Search for the cell housing the specified text and yield its [X, Y] center coordinate. 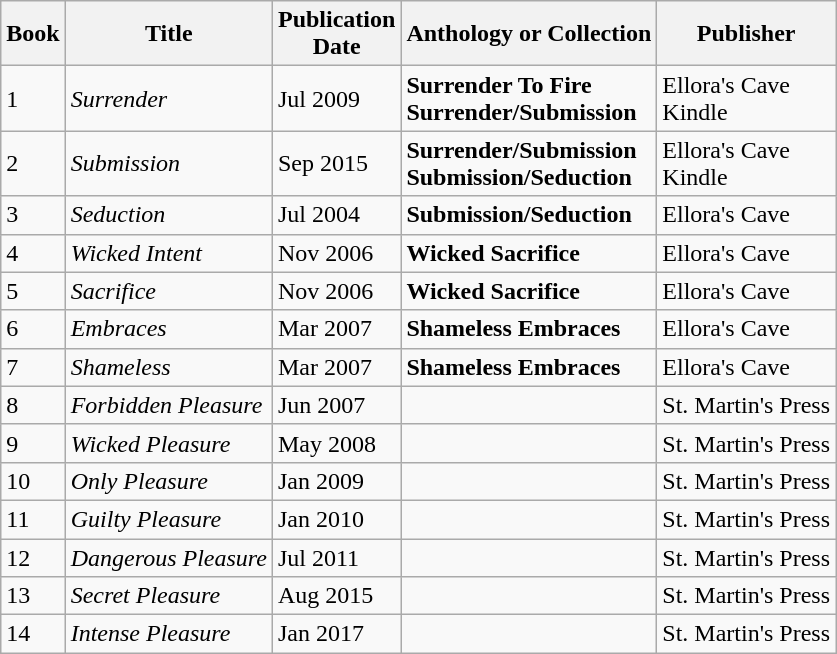
Dangerous Pleasure [168, 557]
Wicked Intent [168, 253]
9 [33, 443]
7 [33, 367]
Jul 2009 [336, 98]
Submission [168, 164]
May 2008 [336, 443]
Book [33, 34]
Sep 2015 [336, 164]
3 [33, 215]
Surrender [168, 98]
Jun 2007 [336, 405]
Submission/Seduction [529, 215]
Wicked Pleasure [168, 443]
4 [33, 253]
PublicationDate [336, 34]
Jan 2017 [336, 634]
Jan 2010 [336, 519]
10 [33, 481]
Secret Pleasure [168, 596]
Jul 2004 [336, 215]
5 [33, 291]
Surrender/SubmissionSubmission/Seduction [529, 164]
2 [33, 164]
11 [33, 519]
Guilty Pleasure [168, 519]
Sacrifice [168, 291]
Shameless [168, 367]
Publisher [746, 34]
Jan 2009 [336, 481]
8 [33, 405]
6 [33, 329]
Aug 2015 [336, 596]
Embraces [168, 329]
Surrender To FireSurrender/Submission [529, 98]
14 [33, 634]
1 [33, 98]
Only Pleasure [168, 481]
Title [168, 34]
13 [33, 596]
Intense Pleasure [168, 634]
Anthology or Collection [529, 34]
Forbidden Pleasure [168, 405]
12 [33, 557]
Seduction [168, 215]
Jul 2011 [336, 557]
